From the cell containing the given text, extract its center point as [x, y] coordinate. 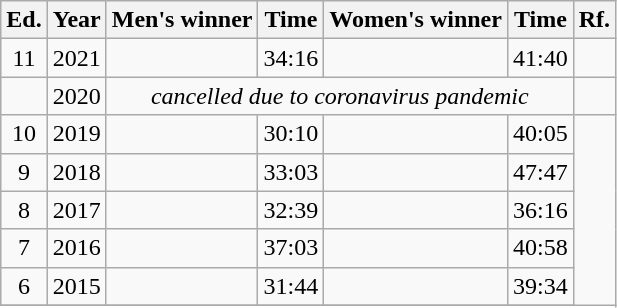
Women's winner [416, 20]
2018 [76, 172]
6 [24, 286]
31:44 [291, 286]
39:34 [540, 286]
40:05 [540, 134]
2021 [76, 58]
2017 [76, 210]
40:58 [540, 248]
41:40 [540, 58]
30:10 [291, 134]
2019 [76, 134]
Year [76, 20]
2016 [76, 248]
2015 [76, 286]
32:39 [291, 210]
11 [24, 58]
34:16 [291, 58]
Rf. [594, 20]
Men's winner [182, 20]
cancelled due to coronavirus pandemic [340, 96]
37:03 [291, 248]
2020 [76, 96]
36:16 [540, 210]
8 [24, 210]
47:47 [540, 172]
9 [24, 172]
33:03 [291, 172]
7 [24, 248]
10 [24, 134]
Ed. [24, 20]
